Find where the given text appears and provide that cell's center as (X, Y) coordinate. 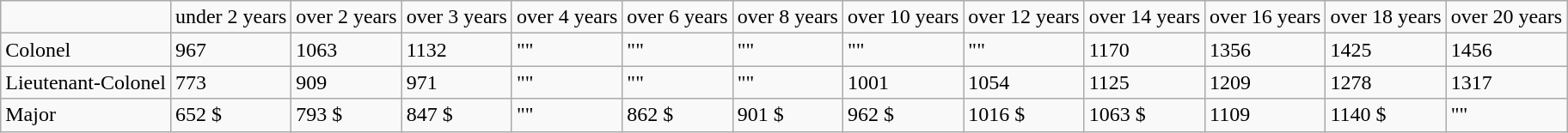
over 6 years (677, 17)
1132 (456, 50)
909 (346, 82)
1425 (1386, 50)
over 4 years (567, 17)
1109 (1265, 115)
over 14 years (1144, 17)
971 (456, 82)
Major (86, 115)
1140 $ (1386, 115)
773 (230, 82)
1063 $ (1144, 115)
1456 (1506, 50)
847 $ (456, 115)
over 16 years (1265, 17)
over 12 years (1024, 17)
962 $ (903, 115)
901 $ (787, 115)
under 2 years (230, 17)
Colonel (86, 50)
over 8 years (787, 17)
1278 (1386, 82)
1001 (903, 82)
1054 (1024, 82)
Lieutenant-Colonel (86, 82)
1016 $ (1024, 115)
862 $ (677, 115)
over 10 years (903, 17)
over 18 years (1386, 17)
1125 (1144, 82)
over 20 years (1506, 17)
967 (230, 50)
793 $ (346, 115)
1063 (346, 50)
652 $ (230, 115)
1170 (1144, 50)
1317 (1506, 82)
over 3 years (456, 17)
1209 (1265, 82)
1356 (1265, 50)
over 2 years (346, 17)
